Return (X, Y) of the center of cell containing provided text 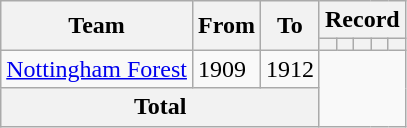
To (290, 26)
Record (362, 20)
From (226, 26)
1912 (290, 69)
1909 (226, 69)
Team (97, 26)
Total (160, 107)
Nottingham Forest (97, 69)
